Search for the cell housing the specified text and yield its (x, y) center coordinate. 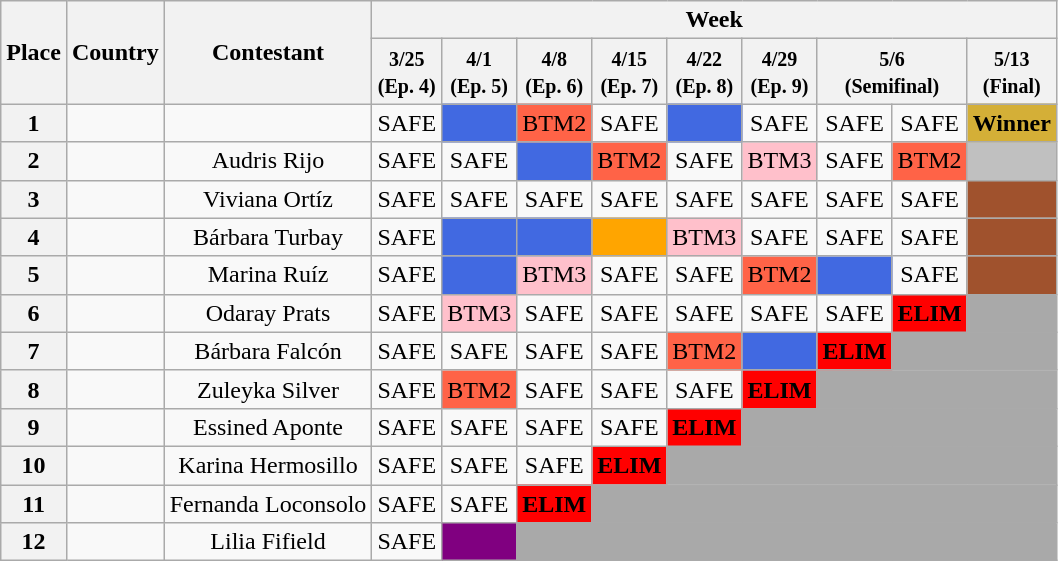
Karina Hermosillo (268, 465)
4/8(Ep. 6) (554, 72)
Place (34, 52)
Marina Ruíz (268, 275)
Lilia Fifield (268, 542)
4/15(Ep. 7) (630, 72)
3 (34, 199)
Bárbara Falcón (268, 351)
Essined Aponte (268, 427)
Viviana Ortíz (268, 199)
9 (34, 427)
4/22(Ep. 8) (704, 72)
Week (714, 20)
2 (34, 161)
4/29(Ep. 9) (780, 72)
4 (34, 237)
Zuleyka Silver (268, 389)
5/6(Semifinal) (892, 72)
Winner (1012, 123)
12 (34, 542)
3/25 (Ep. 4) (407, 72)
Country (115, 52)
8 (34, 389)
Audris Rijo (268, 161)
Fernanda Loconsolo (268, 503)
10 (34, 465)
5/13(Final) (1012, 72)
11 (34, 503)
5 (34, 275)
Contestant (268, 52)
Bárbara Turbay (268, 237)
6 (34, 313)
7 (34, 351)
Odaray Prats (268, 313)
1 (34, 123)
4/1 (Ep. 5) (480, 72)
